Identify which cell holds the provided text, then report its (x, y) central coordinate. 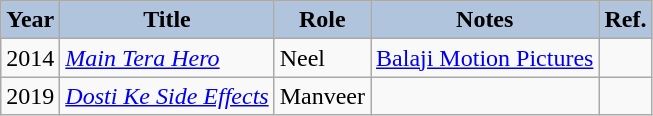
Balaji Motion Pictures (485, 58)
2019 (30, 96)
Manveer (322, 96)
Title (167, 20)
2014 (30, 58)
Notes (485, 20)
Ref. (626, 20)
Neel (322, 58)
Dosti Ke Side Effects (167, 96)
Main Tera Hero (167, 58)
Role (322, 20)
Year (30, 20)
